Detect which cell encompasses the target text, then output its [x, y] center coordinate. 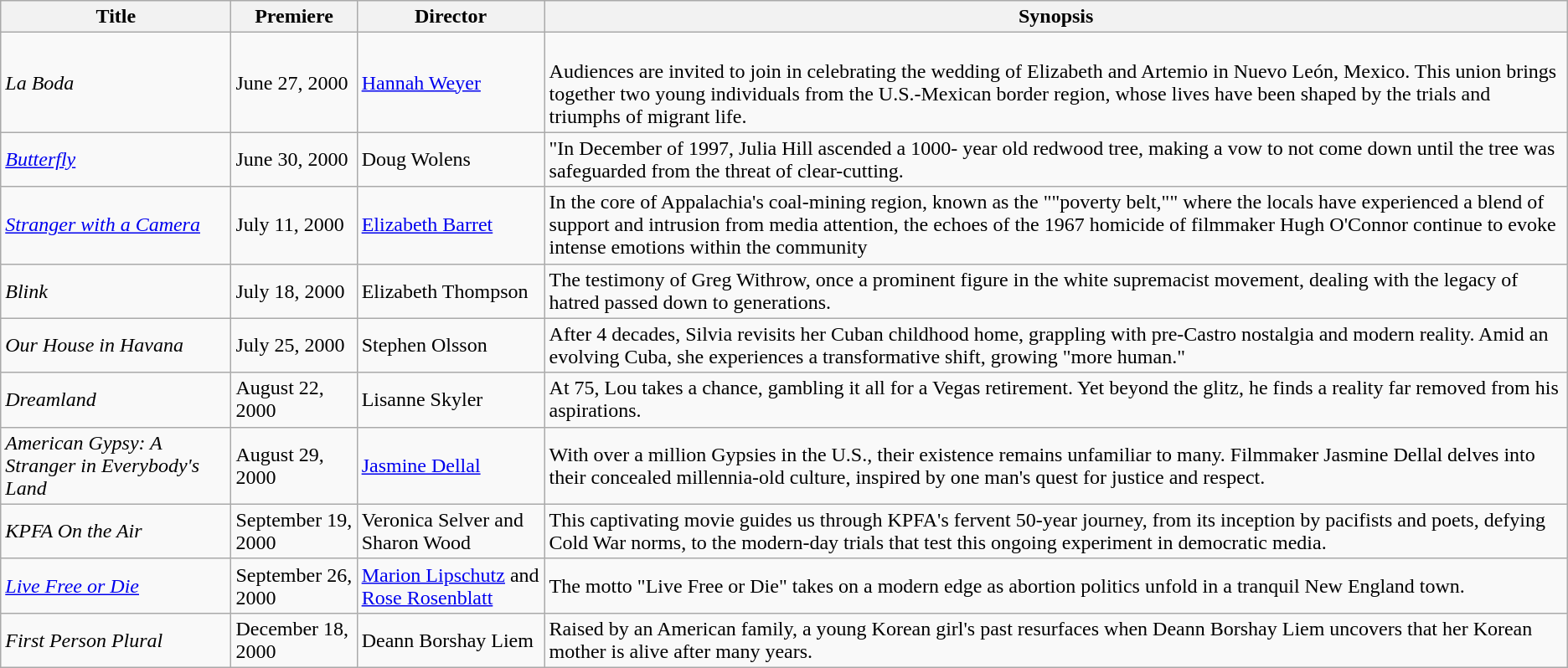
August 29, 2000 [294, 465]
September 19, 2000 [294, 531]
Live Free or Die [116, 586]
Jasmine Dellal [451, 465]
Elizabeth Thompson [451, 291]
Stephen Olsson [451, 345]
July 25, 2000 [294, 345]
The motto "Live Free or Die" takes on a modern edge as abortion politics unfold in a tranquil New England town. [1055, 586]
Lisanne Skyler [451, 400]
July 18, 2000 [294, 291]
December 18, 2000 [294, 640]
June 30, 2000 [294, 159]
Title [116, 17]
Marion Lipschutz and Rose Rosenblatt [451, 586]
Hannah Weyer [451, 82]
July 11, 2000 [294, 225]
At 75, Lou takes a chance, gambling it all for a Vegas retirement. Yet beyond the glitz, he finds a reality far removed from his aspirations. [1055, 400]
Doug Wolens [451, 159]
September 26, 2000 [294, 586]
Veronica Selver and Sharon Wood [451, 531]
Butterfly [116, 159]
Premiere [294, 17]
Blink [116, 291]
Elizabeth Barret [451, 225]
American Gypsy: A Stranger in Everybody's Land [116, 465]
Deann Borshay Liem [451, 640]
First Person Plural [116, 640]
August 22, 2000 [294, 400]
Our House in Havana [116, 345]
Director [451, 17]
La Boda [116, 82]
Synopsis [1055, 17]
June 27, 2000 [294, 82]
Dreamland [116, 400]
KPFA On the Air [116, 531]
Stranger with a Camera [116, 225]
